Output the [X, Y] coordinate of the center of the cell containing the given text.  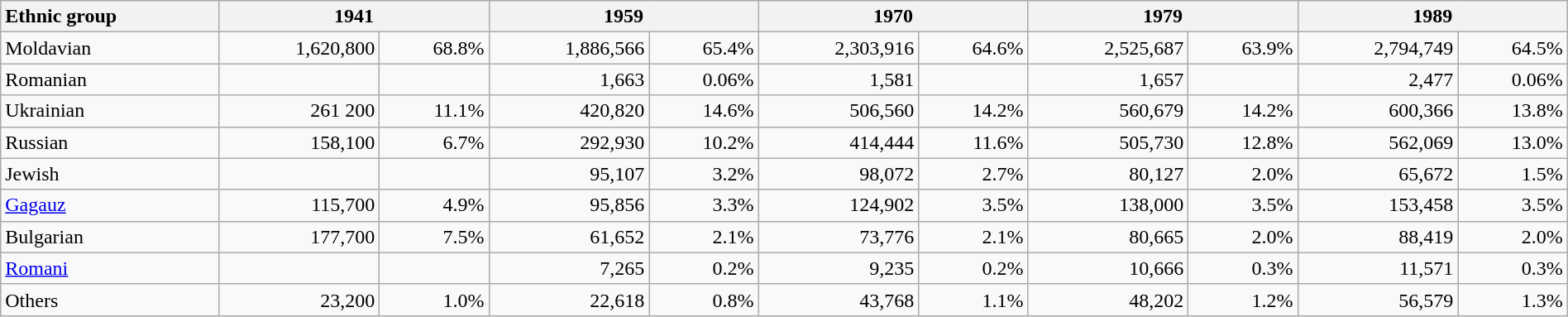
11,571 [1378, 268]
1.3% [1513, 300]
2,794,749 [1378, 48]
292,930 [569, 142]
1,886,566 [569, 48]
1,581 [839, 79]
153,458 [1378, 205]
2,525,687 [1108, 48]
88,419 [1378, 237]
1,663 [569, 79]
4.9% [434, 205]
23,200 [299, 300]
48,202 [1108, 300]
95,107 [569, 174]
177,700 [299, 237]
1.5% [1513, 174]
63.9% [1243, 48]
0.8% [704, 300]
98,072 [839, 174]
414,444 [839, 142]
1.1% [973, 300]
2,477 [1378, 79]
Jewish [110, 174]
Ukrainian [110, 111]
6.7% [434, 142]
64.5% [1513, 48]
11.1% [434, 111]
61,652 [569, 237]
1959 [624, 17]
68.8% [434, 48]
600,366 [1378, 111]
562,069 [1378, 142]
65.4% [704, 48]
22,618 [569, 300]
1,620,800 [299, 48]
506,560 [839, 111]
505,730 [1108, 142]
2.7% [973, 174]
13.0% [1513, 142]
115,700 [299, 205]
1970 [893, 17]
1989 [1432, 17]
124,902 [839, 205]
10.2% [704, 142]
10,666 [1108, 268]
7.5% [434, 237]
Gagauz [110, 205]
Russian [110, 142]
1.0% [434, 300]
1979 [1163, 17]
95,856 [569, 205]
80,127 [1108, 174]
11.6% [973, 142]
12.8% [1243, 142]
Ethnic group [110, 17]
1941 [354, 17]
73,776 [839, 237]
1.2% [1243, 300]
Moldavian [110, 48]
13.8% [1513, 111]
64.6% [973, 48]
Romanian [110, 79]
65,672 [1378, 174]
158,100 [299, 142]
420,820 [569, 111]
80,665 [1108, 237]
Romani [110, 268]
261 200 [299, 111]
43,768 [839, 300]
14.6% [704, 111]
56,579 [1378, 300]
Others [110, 300]
2,303,916 [839, 48]
3.3% [704, 205]
138,000 [1108, 205]
Bulgarian [110, 237]
7,265 [569, 268]
3.2% [704, 174]
560,679 [1108, 111]
9,235 [839, 268]
1,657 [1108, 79]
